Return [x, y] of the center of cell containing provided text 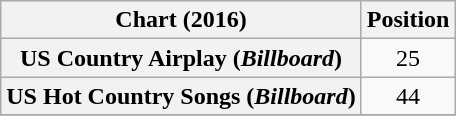
Chart (2016) [181, 20]
US Country Airplay (Billboard) [181, 58]
25 [408, 58]
Position [408, 20]
US Hot Country Songs (Billboard) [181, 96]
44 [408, 96]
